Find where the given text appears and provide that cell's center as (x, y) coordinate. 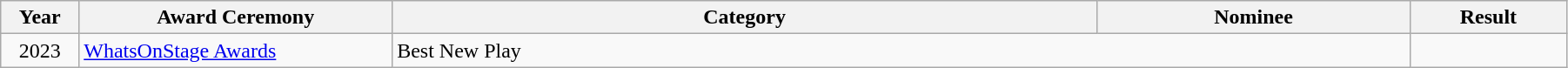
Result (1488, 17)
Category (745, 17)
Award Ceremony (236, 17)
2023 (40, 51)
Year (40, 17)
Nominee (1254, 17)
Best New Play (901, 51)
WhatsOnStage Awards (236, 51)
